Locate the cell with the specified text and output its [X, Y] center coordinate. 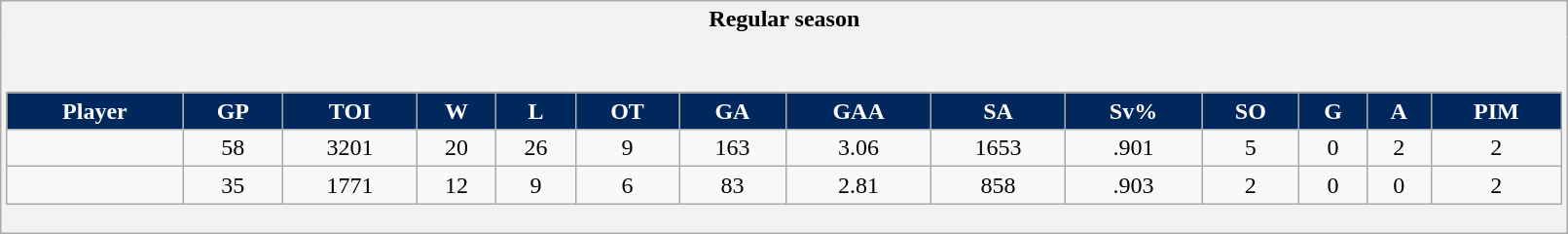
20 [456, 148]
6 [627, 185]
3.06 [858, 148]
12 [456, 185]
SA [999, 111]
858 [999, 185]
1771 [350, 185]
G [1333, 111]
SO [1251, 111]
26 [536, 148]
1653 [999, 148]
GA [732, 111]
W [456, 111]
PIM [1496, 111]
3201 [350, 148]
L [536, 111]
Player GP TOI W L OT GA GAA SA Sv% SO G A PIM 58 3201 20 26 9 163 3.06 1653 .901 5 0 2 2 35 1771 12 9 6 83 2.81 858 .903 2 0 0 2 [784, 135]
TOI [350, 111]
GP [234, 111]
58 [234, 148]
83 [732, 185]
GAA [858, 111]
Regular season [784, 19]
.903 [1133, 185]
Player [95, 111]
OT [627, 111]
5 [1251, 148]
2.81 [858, 185]
Sv% [1133, 111]
A [1399, 111]
35 [234, 185]
.901 [1133, 148]
163 [732, 148]
